Find where the given text appears and provide that cell's center as (x, y) coordinate. 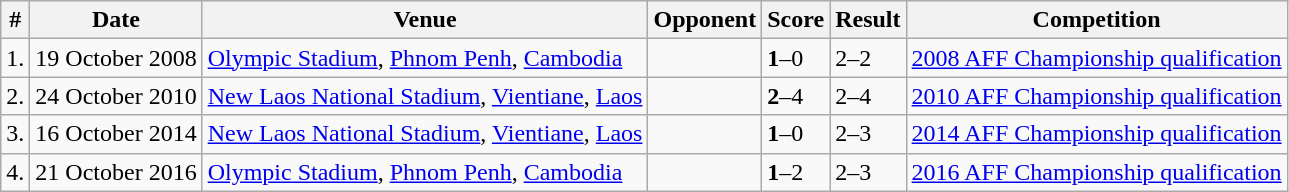
2. (16, 96)
2010 AFF Championship qualification (1096, 96)
Score (796, 20)
3. (16, 134)
Competition (1096, 20)
4. (16, 172)
# (16, 20)
1. (16, 58)
Date (116, 20)
24 October 2010 (116, 96)
2008 AFF Championship qualification (1096, 58)
16 October 2014 (116, 134)
2016 AFF Championship qualification (1096, 172)
19 October 2008 (116, 58)
21 October 2016 (116, 172)
Opponent (705, 20)
Venue (425, 20)
2014 AFF Championship qualification (1096, 134)
2–2 (868, 58)
1–2 (796, 172)
Result (868, 20)
